Search for the cell housing the specified text and yield its (x, y) center coordinate. 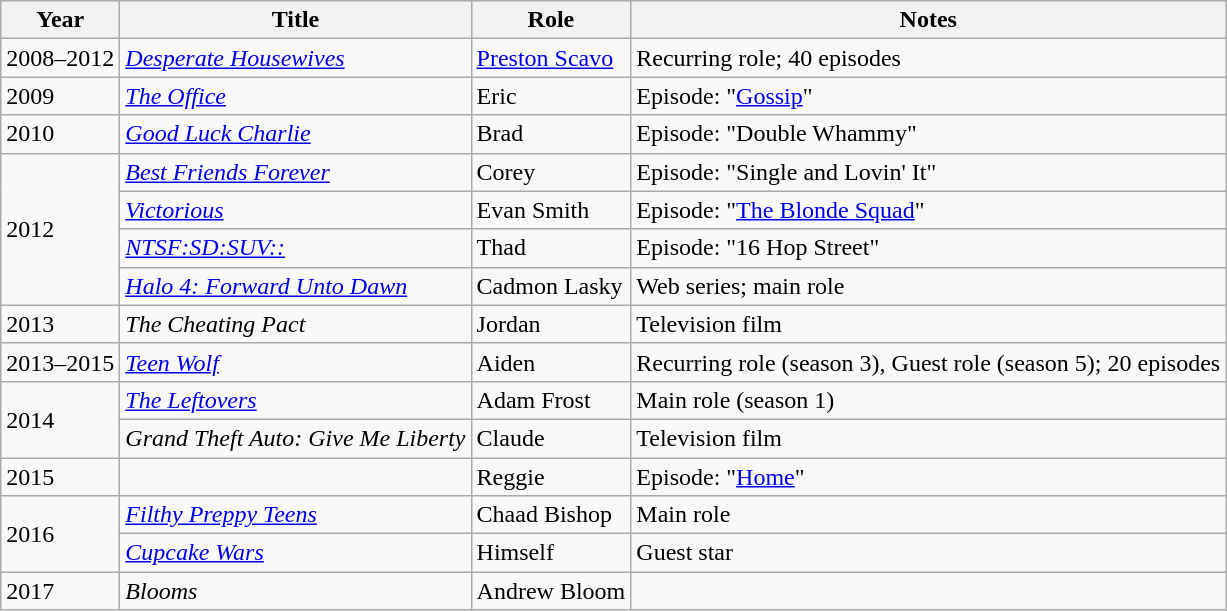
2012 (60, 229)
Himself (551, 553)
Brad (551, 134)
Halo 4: Forward Unto Dawn (296, 286)
Adam Frost (551, 400)
2009 (60, 96)
Aiden (551, 362)
Role (551, 20)
Eric (551, 96)
Corey (551, 172)
Cupcake Wars (296, 553)
Preston Scavo (551, 58)
Jordan (551, 324)
2013–2015 (60, 362)
2013 (60, 324)
2010 (60, 134)
The Office (296, 96)
Episode: "Double Whammy" (928, 134)
Main role (season 1) (928, 400)
2015 (60, 477)
Andrew Bloom (551, 591)
Claude (551, 438)
2014 (60, 419)
NTSF:SD:SUV:: (296, 248)
Episode: "16 Hop Street" (928, 248)
Guest star (928, 553)
Good Luck Charlie (296, 134)
Reggie (551, 477)
Episode: "Gossip" (928, 96)
2017 (60, 591)
Best Friends Forever (296, 172)
Episode: "Home" (928, 477)
Cadmon Lasky (551, 286)
Evan Smith (551, 210)
Notes (928, 20)
Grand Theft Auto: Give Me Liberty (296, 438)
2008–2012 (60, 58)
Desperate Housewives (296, 58)
Main role (928, 515)
Thad (551, 248)
Recurring role (season 3), Guest role (season 5); 20 episodes (928, 362)
Title (296, 20)
Episode: "Single and Lovin' It" (928, 172)
The Leftovers (296, 400)
Web series; main role (928, 286)
2016 (60, 534)
Teen Wolf (296, 362)
Episode: "The Blonde Squad" (928, 210)
Recurring role; 40 episodes (928, 58)
The Cheating Pact (296, 324)
Victorious (296, 210)
Chaad Bishop (551, 515)
Filthy Preppy Teens (296, 515)
Blooms (296, 591)
Year (60, 20)
